Scan for the cell matching the given text and deliver its [x, y] coordinate at center. 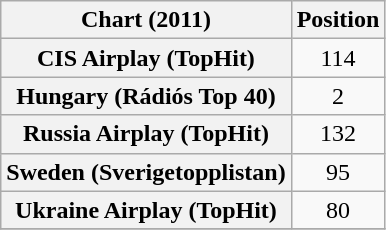
Russia Airplay (TopHit) [146, 134]
114 [338, 58]
Chart (2011) [146, 20]
Position [338, 20]
Ukraine Airplay (TopHit) [146, 210]
80 [338, 210]
95 [338, 172]
2 [338, 96]
132 [338, 134]
Sweden (Sverigetopplistan) [146, 172]
CIS Airplay (TopHit) [146, 58]
Hungary (Rádiós Top 40) [146, 96]
